Extract the [x, y] coordinate from the center of the cell holding the provided text.  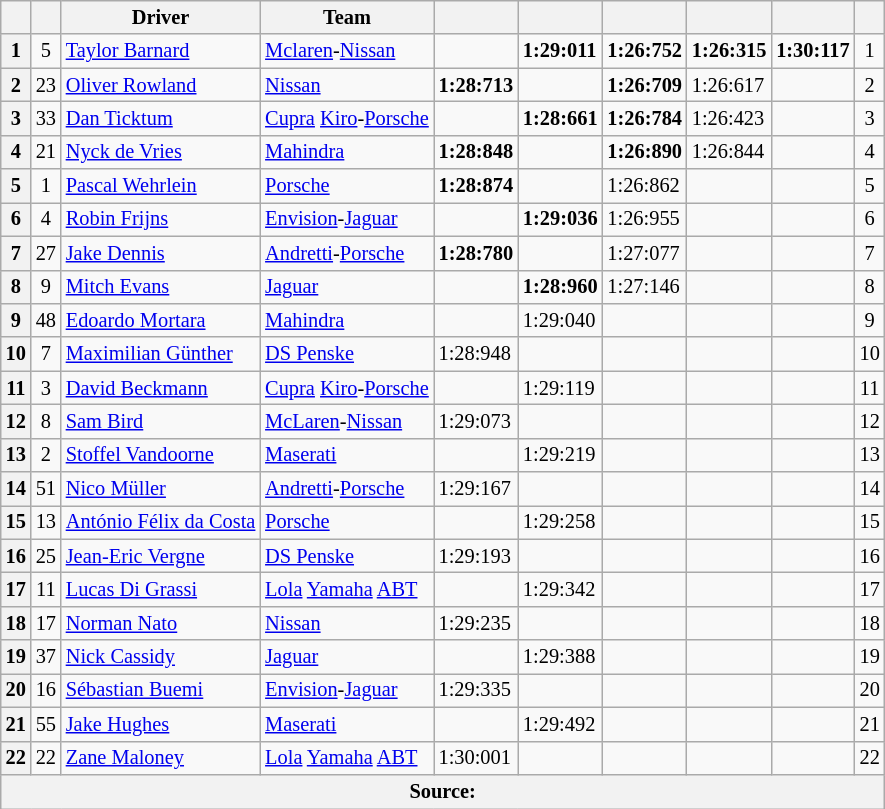
Team [346, 17]
1:29:193 [476, 556]
1:26:862 [644, 186]
Maximilian Günther [160, 354]
33 [46, 118]
1:28:848 [476, 152]
Jake Hughes [160, 724]
1:29:492 [560, 724]
Taylor Barnard [160, 51]
1:30:001 [476, 758]
27 [46, 253]
Zane Maloney [160, 758]
1:29:167 [476, 489]
Jake Dennis [160, 253]
25 [46, 556]
Stoffel Vandoorne [160, 455]
Norman Nato [160, 623]
Sam Bird [160, 421]
1:29:388 [560, 657]
António Félix da Costa [160, 522]
1:30:117 [812, 51]
Jean-Eric Vergne [160, 556]
1:28:948 [476, 354]
Robin Frijns [160, 219]
1:28:960 [560, 287]
1:27:077 [644, 253]
1:26:617 [729, 85]
Mclaren-Nissan [346, 51]
1:26:423 [729, 118]
1:28:661 [560, 118]
Oliver Rowland [160, 85]
1:29:036 [560, 219]
1:29:040 [560, 320]
Source: [443, 791]
Sébastian Buemi [160, 690]
Driver [160, 17]
1:28:713 [476, 85]
55 [46, 724]
Nyck de Vries [160, 152]
McLaren-Nissan [346, 421]
Mitch Evans [160, 287]
37 [46, 657]
1:29:011 [560, 51]
1:29:342 [560, 589]
51 [46, 489]
Nico Müller [160, 489]
Nick Cassidy [160, 657]
1:26:784 [644, 118]
1:26:844 [729, 152]
Lucas Di Grassi [160, 589]
1:29:073 [476, 421]
1:28:874 [476, 186]
1:29:119 [560, 388]
48 [46, 320]
1:26:315 [729, 51]
1:29:219 [560, 455]
1:26:955 [644, 219]
1:28:780 [476, 253]
Edoardo Mortara [160, 320]
1:29:235 [476, 623]
1:29:258 [560, 522]
1:26:752 [644, 51]
David Beckmann [160, 388]
Dan Ticktum [160, 118]
1:26:890 [644, 152]
1:27:146 [644, 287]
Pascal Wehrlein [160, 186]
1:26:709 [644, 85]
23 [46, 85]
1:29:335 [476, 690]
